Identify which cell holds the provided text, then report its (X, Y) central coordinate. 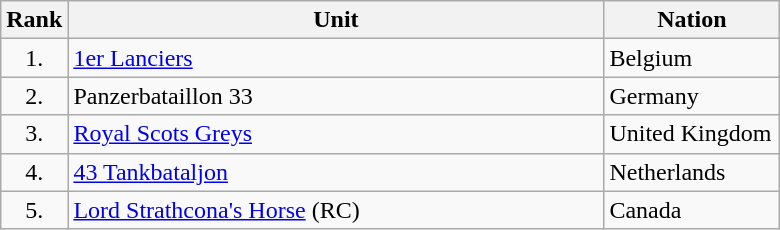
Canada (692, 210)
1. (34, 58)
Netherlands (692, 172)
2. (34, 96)
Panzerbataillon 33 (336, 96)
United Kingdom (692, 134)
1er Lanciers (336, 58)
Royal Scots Greys (336, 134)
3. (34, 134)
5. (34, 210)
Lord Strathcona's Horse (RC) (336, 210)
Germany (692, 96)
4. (34, 172)
Nation (692, 20)
Unit (336, 20)
Belgium (692, 58)
43 Tankbataljon (336, 172)
Rank (34, 20)
